For the text-containing cell, return its midpoint in (X, Y) coordinate format. 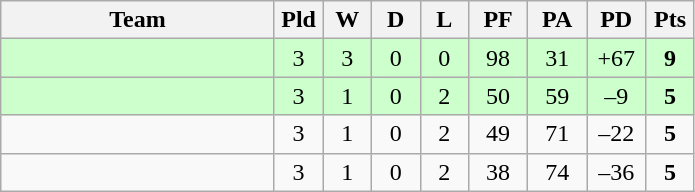
59 (558, 96)
Team (138, 20)
49 (498, 134)
74 (558, 172)
50 (498, 96)
38 (498, 172)
71 (558, 134)
PF (498, 20)
–22 (616, 134)
PA (558, 20)
+67 (616, 58)
PD (616, 20)
9 (670, 58)
Pts (670, 20)
D (396, 20)
L (444, 20)
98 (498, 58)
31 (558, 58)
–9 (616, 96)
–36 (616, 172)
W (348, 20)
Pld (298, 20)
